For the text-containing cell, return its midpoint in [X, Y] coordinate format. 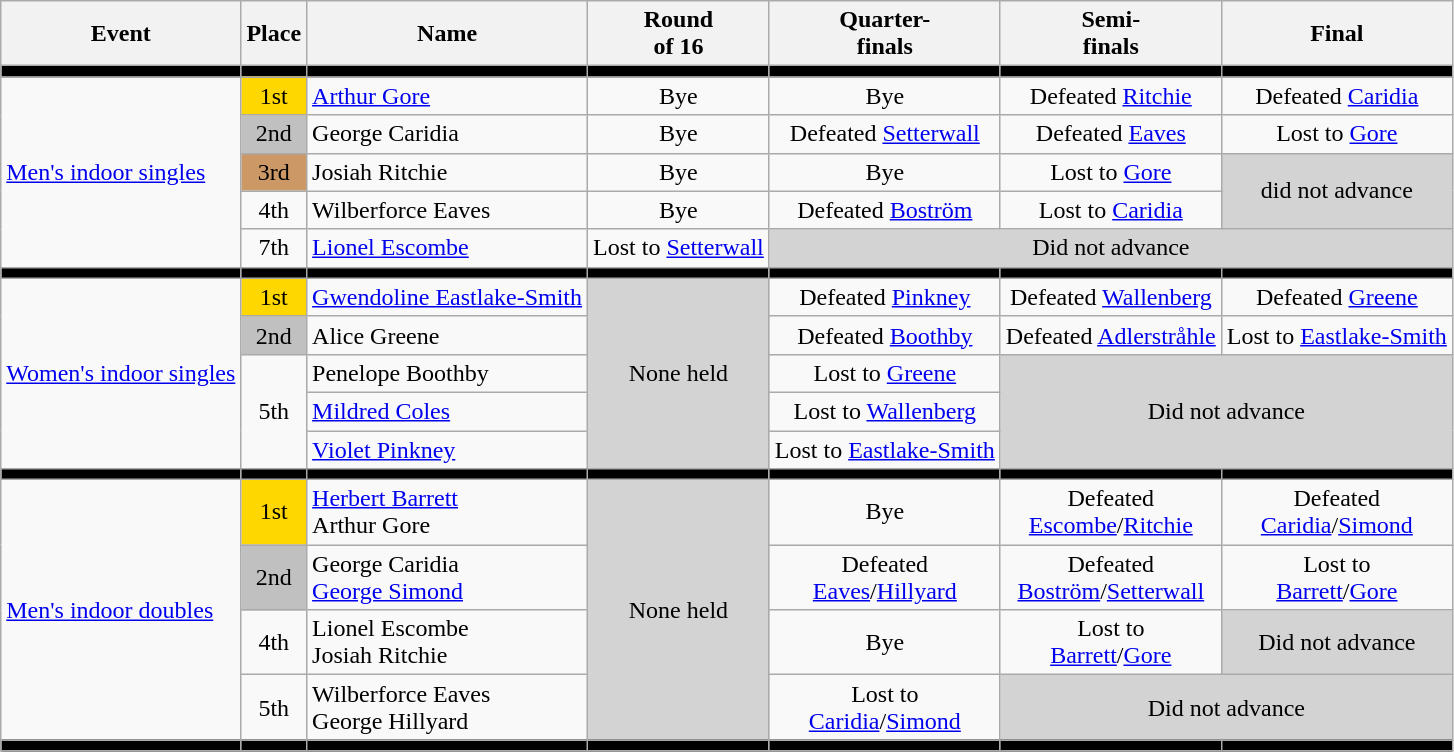
George Caridia George Simond [448, 578]
Herbert Barrett Arthur Gore [448, 512]
Defeated Escombe/Ritchie [1110, 512]
did not advance [1336, 191]
Lionel Escombe Josiah Ritchie [448, 642]
Wilberforce Eaves George Hillyard [448, 708]
Defeated Boström/Setterwall [1110, 578]
Defeated Ritchie [1110, 96]
7th [274, 248]
Defeated Adlerstråhle [1110, 335]
George Caridia [448, 134]
Men's indoor singles [121, 172]
Gwendoline Eastlake-Smith [448, 297]
Violet Pinkney [448, 449]
Men's indoor doubles [121, 610]
3rd [274, 172]
Lost to Setterwall [679, 248]
Defeated Pinkney [884, 297]
Lost to Caridia [1110, 210]
Defeated Boothby [884, 335]
Defeated Setterwall [884, 134]
Defeated Wallenberg [1110, 297]
Defeated Boström [884, 210]
Quarter-finals [884, 34]
Name [448, 34]
Lost to Caridia/Simond [884, 708]
Alice Greene [448, 335]
Penelope Boothby [448, 373]
Final [1336, 34]
Place [274, 34]
Josiah Ritchie [448, 172]
Event [121, 34]
Defeated Caridia/Simond [1336, 512]
Mildred Coles [448, 411]
Defeated Greene [1336, 297]
Wilberforce Eaves [448, 210]
Defeated Eaves/Hillyard [884, 578]
Lionel Escombe [448, 248]
Arthur Gore [448, 96]
Defeated Eaves [1110, 134]
Defeated Caridia [1336, 96]
Lost to Wallenberg [884, 411]
Semi-finals [1110, 34]
Lost to Greene [884, 373]
Round of 16 [679, 34]
Women's indoor singles [121, 373]
